Scan for the cell matching the given text and deliver its (X, Y) coordinate at center. 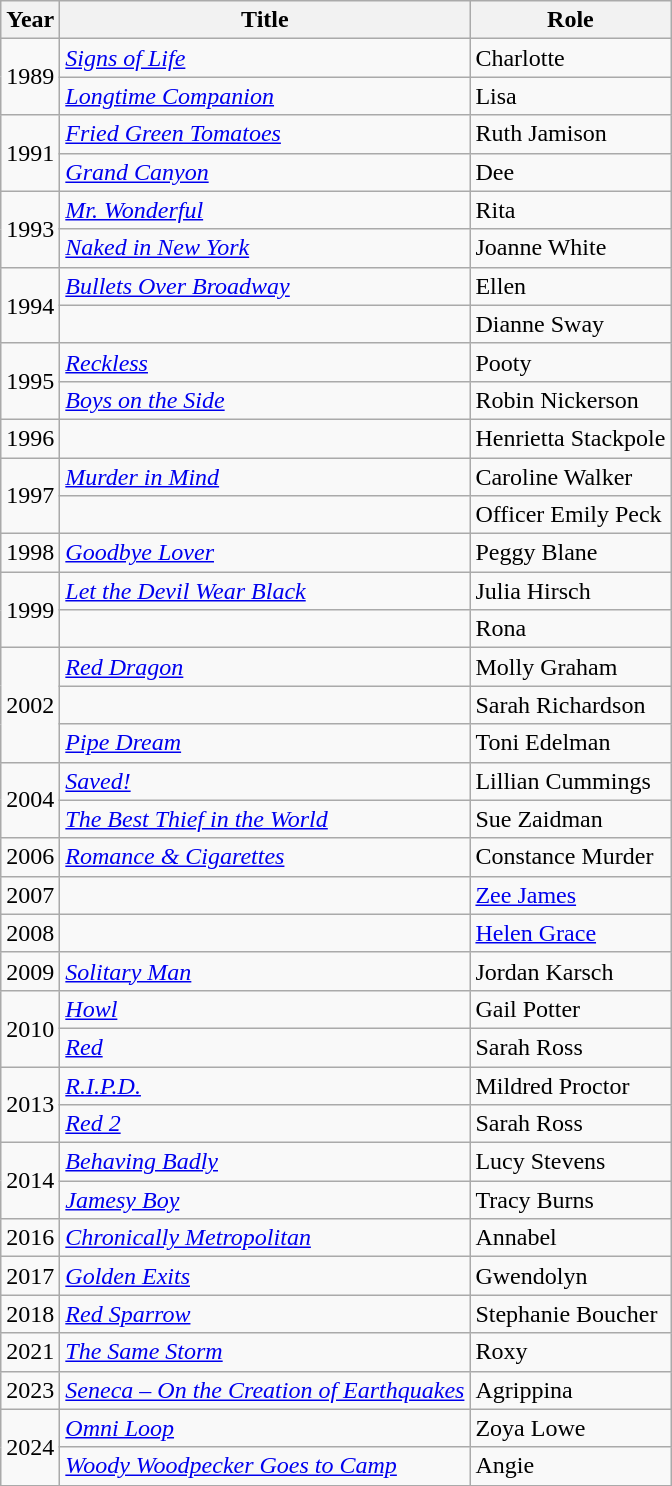
Jordan Karsch (570, 971)
Boys on the Side (265, 400)
Longtime Companion (265, 96)
Lucy Stevens (570, 1162)
Sarah Richardson (570, 705)
Tracy Burns (570, 1200)
Gail Potter (570, 1009)
Grand Canyon (265, 172)
Goodbye Lover (265, 553)
Zee James (570, 895)
Romance & Cigarettes (265, 857)
Naked in New York (265, 248)
Red Sparrow (265, 1314)
Fried Green Tomatoes (265, 134)
Golden Exits (265, 1276)
Lillian Cummings (570, 781)
Mildred Proctor (570, 1085)
Dianne Sway (570, 324)
Let the Devil Wear Black (265, 591)
Bullets Over Broadway (265, 286)
Julia Hirsch (570, 591)
1995 (30, 381)
2004 (30, 800)
1996 (30, 438)
Toni Edelman (570, 743)
1999 (30, 610)
Jamesy Boy (265, 1200)
2002 (30, 705)
1997 (30, 496)
Seneca – On the Creation of Earthquakes (265, 1390)
Solitary Man (265, 971)
Red Dragon (265, 667)
Omni Loop (265, 1428)
1994 (30, 305)
2017 (30, 1276)
Sue Zaidman (570, 819)
Title (265, 20)
2014 (30, 1181)
Agrippina (570, 1390)
Reckless (265, 362)
Zoya Lowe (570, 1428)
Molly Graham (570, 667)
Mr. Wonderful (265, 210)
Chronically Metropolitan (265, 1238)
2024 (30, 1447)
Role (570, 20)
2008 (30, 933)
Dee (570, 172)
Officer Emily Peck (570, 515)
Howl (265, 1009)
Pooty (570, 362)
2006 (30, 857)
Saved! (265, 781)
2023 (30, 1390)
Angie (570, 1466)
1998 (30, 553)
Charlotte (570, 58)
Murder in Mind (265, 477)
Rona (570, 629)
2013 (30, 1104)
R.I.P.D. (265, 1085)
Rita (570, 210)
Stephanie Boucher (570, 1314)
Annabel (570, 1238)
2018 (30, 1314)
Constance Murder (570, 857)
Henrietta Stackpole (570, 438)
Ellen (570, 286)
Lisa (570, 96)
2021 (30, 1352)
Pipe Dream (265, 743)
Caroline Walker (570, 477)
Behaving Badly (265, 1162)
Red (265, 1047)
2010 (30, 1028)
Signs of Life (265, 58)
The Same Storm (265, 1352)
Helen Grace (570, 933)
2016 (30, 1238)
2007 (30, 895)
1991 (30, 153)
The Best Thief in the World (265, 819)
Year (30, 20)
Woody Woodpecker Goes to Camp (265, 1466)
Peggy Blane (570, 553)
Joanne White (570, 248)
Ruth Jamison (570, 134)
1993 (30, 229)
Gwendolyn (570, 1276)
Red 2 (265, 1124)
Roxy (570, 1352)
Robin Nickerson (570, 400)
1989 (30, 77)
2009 (30, 971)
